Pinpoint the cell where the given text exists, returning its (X, Y) midpoint coordinate. 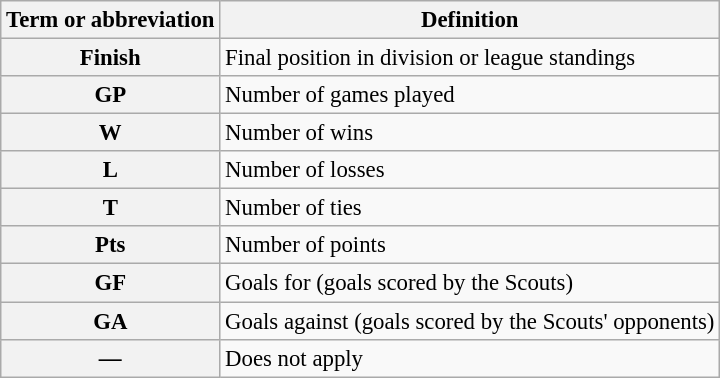
Goals for (goals scored by the Scouts) (470, 283)
Pts (110, 245)
T (110, 208)
Definition (470, 20)
L (110, 170)
Final position in division or league standings (470, 58)
Term or abbreviation (110, 20)
— (110, 358)
Does not apply (470, 358)
Finish (110, 58)
W (110, 133)
Number of ties (470, 208)
Number of points (470, 245)
GA (110, 321)
Number of games played (470, 95)
Number of wins (470, 133)
Number of losses (470, 170)
GF (110, 283)
GP (110, 95)
Goals against (goals scored by the Scouts' opponents) (470, 321)
